Identify which cell holds the provided text, then report its (x, y) central coordinate. 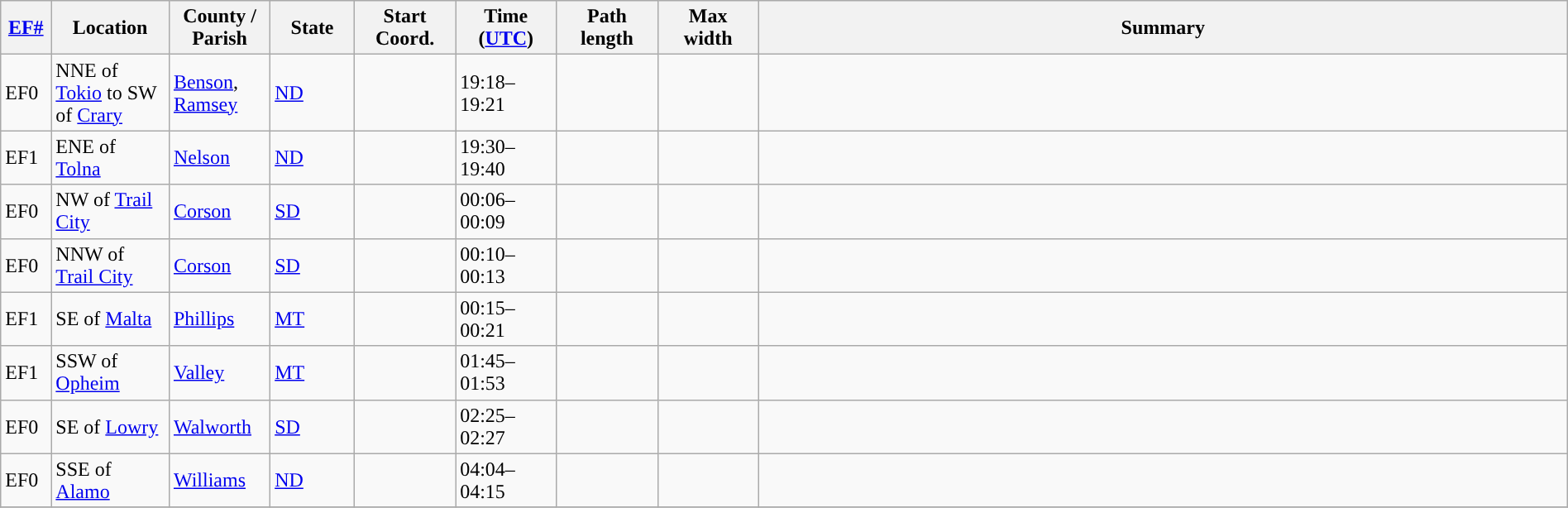
Williams (219, 480)
SSW of Opheim (111, 372)
SE of Malta (111, 319)
Benson, Ramsey (219, 93)
Phillips (219, 319)
County / Parish (219, 28)
01:45–01:53 (506, 372)
Location (111, 28)
02:25–02:27 (506, 427)
ENE of Tolna (111, 157)
EF# (26, 28)
19:18–19:21 (506, 93)
00:15–00:21 (506, 319)
19:30–19:40 (506, 157)
Path length (607, 28)
Summary (1163, 28)
NNW of Trail City (111, 265)
Start Coord. (404, 28)
SSE of Alamo (111, 480)
Time (UTC) (506, 28)
Nelson (219, 157)
Max width (708, 28)
NW of Trail City (111, 212)
04:04–04:15 (506, 480)
Valley (219, 372)
State (313, 28)
00:10–00:13 (506, 265)
00:06–00:09 (506, 212)
Walworth (219, 427)
NNE of Tokio to SW of Crary (111, 93)
SE of Lowry (111, 427)
